Scan for the cell matching the given text and deliver its [X, Y] coordinate at center. 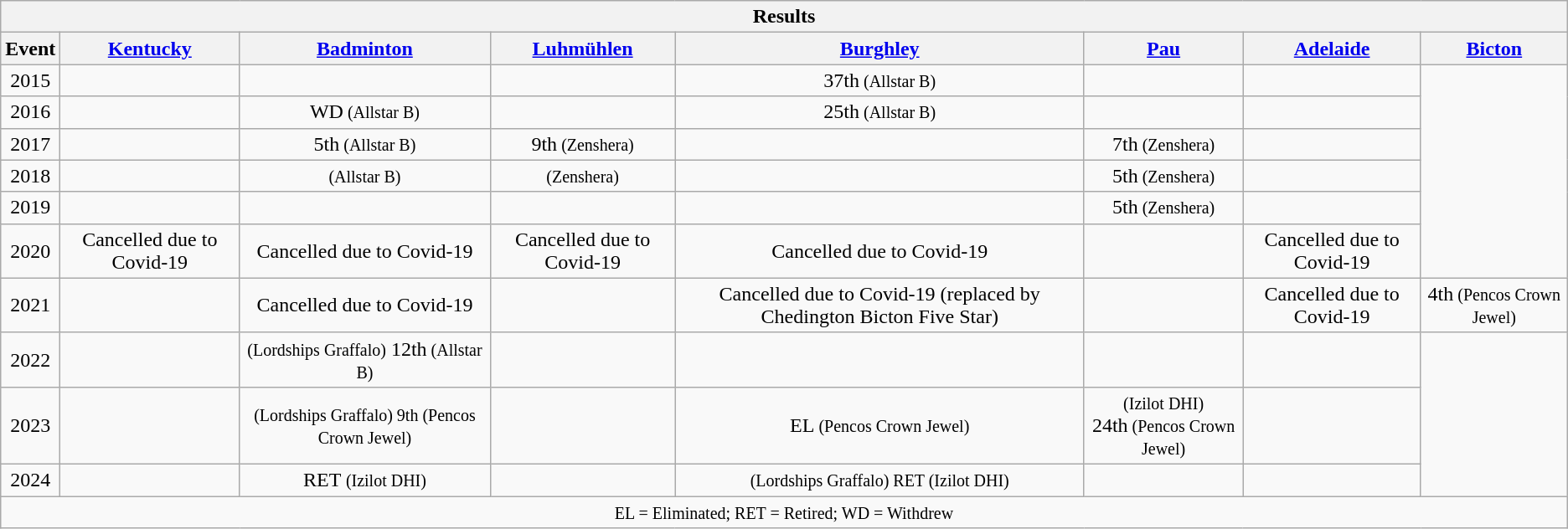
Adelaide [1332, 49]
(Lordships Graffalo) 9th (Pencos Crown Jewel) [365, 425]
EL (Pencos Crown Jewel) [879, 425]
2020 [30, 251]
2024 [30, 480]
(Allstar B) [365, 176]
4th (Pencos Crown Jewel) [1494, 305]
Kentucky [150, 49]
2015 [30, 80]
2016 [30, 112]
(Zenshera) [583, 176]
(Lordships Graffalo) RET (Izilot DHI) [879, 480]
2022 [30, 360]
Burghley [879, 49]
Results [784, 17]
9th (Zenshera) [583, 144]
2017 [30, 144]
WD (Allstar B) [365, 112]
2023 [30, 425]
7th (Zenshera) [1163, 144]
2018 [30, 176]
RET (Izilot DHI) [365, 480]
Event [30, 49]
Cancelled due to Covid-19 (replaced by Chedington Bicton Five Star) [879, 305]
(Izilot DHI)24th (Pencos Crown Jewel) [1163, 425]
Pau [1163, 49]
Bicton [1494, 49]
Luhmühlen [583, 49]
25th (Allstar B) [879, 112]
EL = Eliminated; RET = Retired; WD = Withdrew [784, 511]
(Lordships Graffalo) 12th (Allstar B) [365, 360]
2021 [30, 305]
Badminton [365, 49]
37th (Allstar B) [879, 80]
5th (Allstar B) [365, 144]
2019 [30, 208]
